Determine the (x, y) coordinate at the center of the cell enclosing the given text.  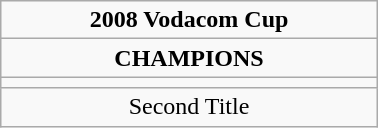
Second Title (189, 107)
2008 Vodacom Cup (189, 20)
CHAMPIONS (189, 58)
